For the text-containing cell, return its midpoint in (x, y) coordinate format. 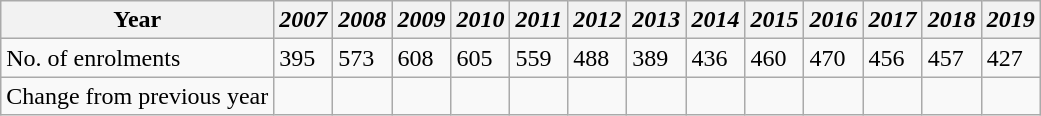
389 (656, 58)
2011 (539, 20)
2017 (892, 20)
2008 (362, 20)
605 (480, 58)
No. of enrolments (138, 58)
2019 (1010, 20)
608 (422, 58)
427 (1010, 58)
488 (598, 58)
Year (138, 20)
2014 (716, 20)
573 (362, 58)
2015 (774, 20)
460 (774, 58)
2016 (834, 20)
2018 (952, 20)
559 (539, 58)
2007 (304, 20)
2010 (480, 20)
395 (304, 58)
470 (834, 58)
Change from previous year (138, 96)
2012 (598, 20)
436 (716, 58)
2009 (422, 20)
456 (892, 58)
2013 (656, 20)
457 (952, 58)
